Capture the cell that displays the provided text and extract its (X, Y) central coordinate. 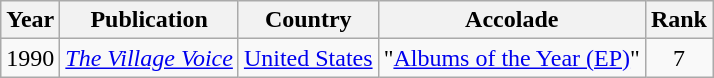
1990 (30, 58)
7 (678, 58)
United States (308, 58)
Rank (678, 20)
Country (308, 20)
Accolade (512, 20)
The Village Voice (150, 58)
"Albums of the Year (EP)" (512, 58)
Year (30, 20)
Publication (150, 20)
